Scan for the cell matching the given text and deliver its [X, Y] coordinate at center. 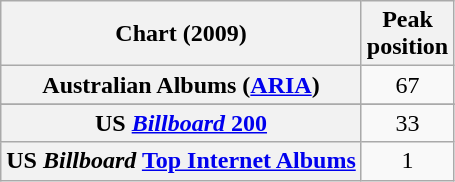
US Billboard Top Internet Albums [182, 161]
67 [407, 85]
33 [407, 123]
Australian Albums (ARIA) [182, 85]
US Billboard 200 [182, 123]
1 [407, 161]
Peakposition [407, 34]
Chart (2009) [182, 34]
